Locate the cell with the specified text and output its [X, Y] center coordinate. 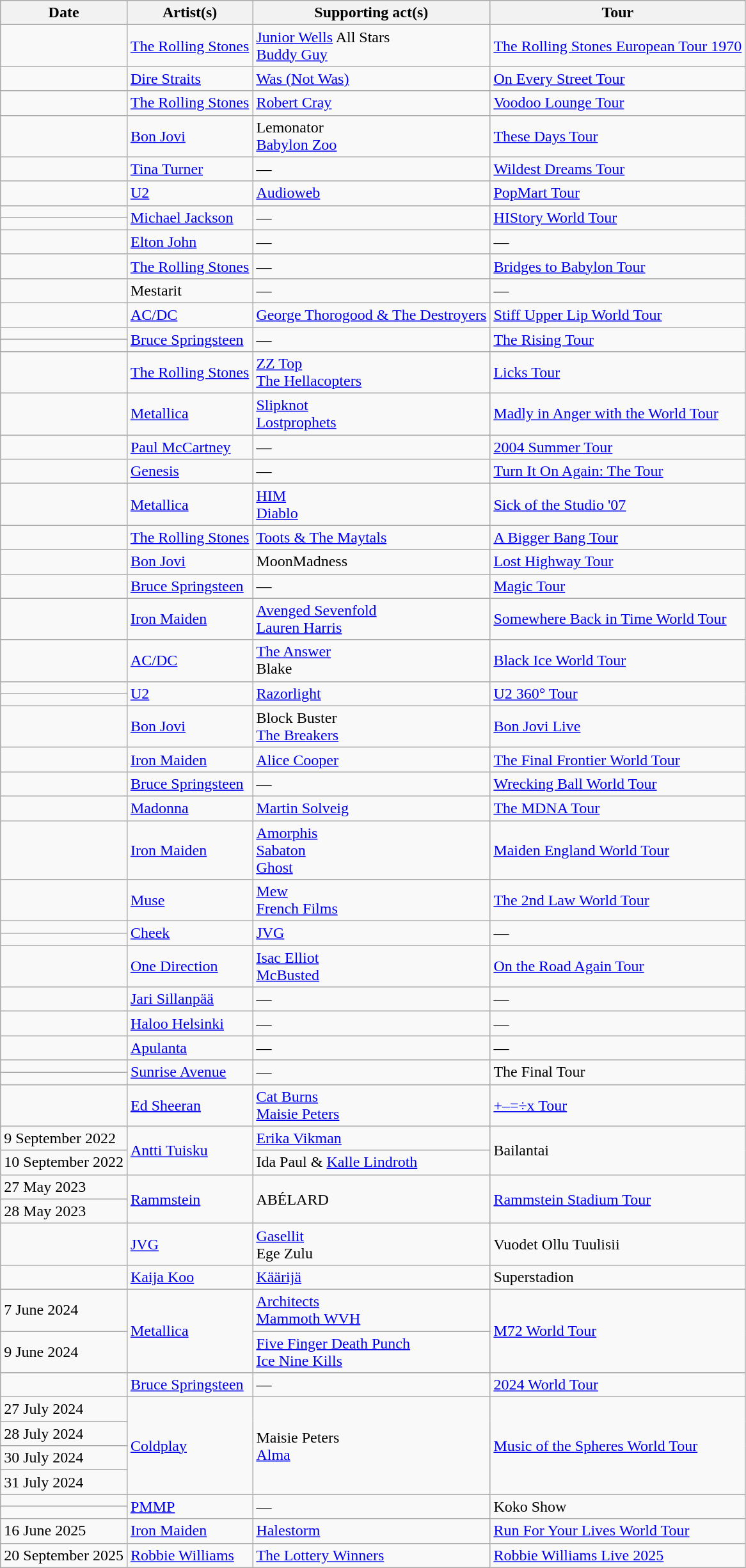
28 July 2024 [64, 1434]
Cheek [189, 933]
Block BusterThe Breakers [371, 727]
Architects Mammoth WVH [371, 1310]
On Every Street Tour [618, 79]
ABÉLARD [371, 1199]
Genesis [189, 471]
Bailantai [618, 1150]
Apulanta [189, 1048]
PopMart Tour [618, 193]
One Direction [189, 966]
Music of the Spheres World Tour [618, 1446]
27 May 2023 [64, 1187]
2024 World Tour [618, 1385]
Wrecking Ball World Tour [618, 784]
These Days Tour [618, 136]
The Final Tour [618, 1072]
30 July 2024 [64, 1458]
Audioweb [371, 193]
Supporting act(s) [371, 13]
Licks Tour [618, 372]
31 July 2024 [64, 1482]
Elton John [189, 242]
Sick of the Studio '07 [618, 504]
Jari Sillanpää [189, 999]
Martin Solveig [371, 808]
Robert Cray [371, 103]
Five Finger Death Punch Ice Nine Kills [371, 1351]
LemonatorBabylon Zoo [371, 136]
On the Road Again Tour [618, 966]
Run For Your Lives World Tour [618, 1531]
Junior Wells All StarsBuddy Guy [371, 46]
16 June 2025 [64, 1531]
7 June 2024 [64, 1310]
MoonMadness [371, 562]
Paul McCartney [189, 447]
Black Ice World Tour [618, 660]
The AnswerBlake [371, 660]
Käärijä [371, 1277]
2004 Summer Tour [618, 447]
U2 360° Tour [618, 693]
Antti Tuisku [189, 1150]
28 May 2023 [64, 1211]
The Lottery Winners [371, 1555]
Maiden England World Tour [618, 850]
Lost Highway Tour [618, 562]
Haloo Helsinki [189, 1024]
Kaija Koo [189, 1277]
Turn It On Again: The Tour [618, 471]
SlipknotLostprophets [371, 415]
Ida Paul & Kalle Lindroth [371, 1162]
ZZ TopThe Hellacopters [371, 372]
Ed Sheeran [189, 1105]
Date [64, 13]
Isac ElliotMcBusted [371, 966]
Toots & The Maytals [371, 537]
Superstadion [618, 1277]
Vuodet Ollu Tuulisii [618, 1244]
Cat Burns Maisie Peters [371, 1105]
9 September 2022 [64, 1138]
HIMDiablo [371, 504]
Rammstein Stadium Tour [618, 1199]
Voodoo Lounge Tour [618, 103]
GasellitEge Zulu [371, 1244]
Was (Not Was) [371, 79]
The Rising Tour [618, 340]
Bon Jovi Live [618, 727]
Somewhere Back in Time World Tour [618, 619]
Maisie PetersAlma [371, 1446]
20 September 2025 [64, 1555]
Artist(s) [189, 13]
Tour [618, 13]
The 2nd Law World Tour [618, 901]
Alice Cooper [371, 759]
A Bigger Bang Tour [618, 537]
Dire Straits [189, 79]
Wildest Dreams Tour [618, 169]
Tina Turner [189, 169]
HIStory World Tour [618, 218]
Erika Vikman [371, 1138]
The MDNA Tour [618, 808]
Robbie Williams Live 2025 [618, 1555]
Stiff Upper Lip World Tour [618, 315]
Michael Jackson [189, 218]
George Thorogood & The Destroyers [371, 315]
Madly in Anger with the World Tour [618, 415]
Madonna [189, 808]
Razorlight [371, 693]
9 June 2024 [64, 1351]
Robbie Williams [189, 1555]
Sunrise Avenue [189, 1072]
10 September 2022 [64, 1162]
Halestorm [371, 1531]
AmorphisSabatonGhost [371, 850]
The Final Frontier World Tour [618, 759]
Koko Show [618, 1507]
MewFrench Films [371, 901]
Rammstein [189, 1199]
Bridges to Babylon Tour [618, 266]
27 July 2024 [64, 1409]
Magic Tour [618, 586]
+–=÷x Tour [618, 1105]
Mestarit [189, 290]
The Rolling Stones European Tour 1970 [618, 46]
M72 World Tour [618, 1331]
Coldplay [189, 1446]
Muse [189, 901]
PMMP [189, 1507]
Avenged SevenfoldLauren Harris [371, 619]
